Detect which cell encompasses the target text, then output its [X, Y] center coordinate. 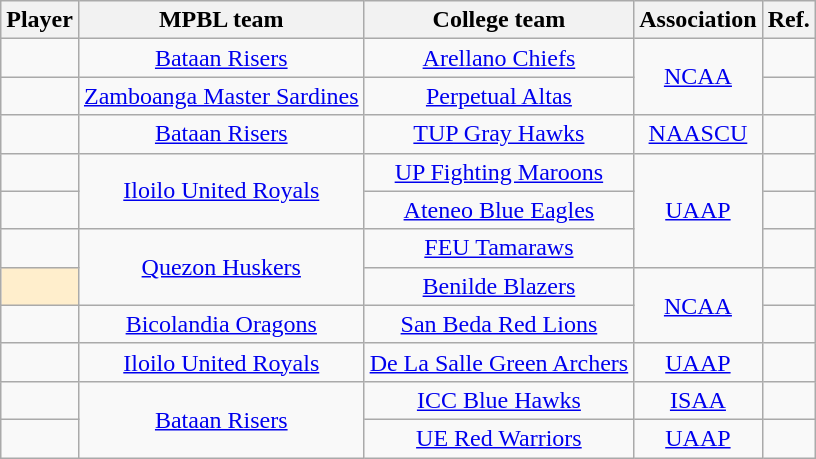
Ateneo Blue Eagles [499, 210]
Zamboanga Master Sardines [221, 96]
College team [499, 20]
NAASCU [698, 134]
UE Red Warriors [499, 438]
Quezon Huskers [221, 267]
De La Salle Green Archers [499, 362]
FEU Tamaraws [499, 248]
Bicolandia Oragons [221, 324]
Benilde Blazers [499, 286]
Ref. [788, 20]
San Beda Red Lions [499, 324]
Association [698, 20]
Player [40, 20]
Arellano Chiefs [499, 58]
UP Fighting Maroons [499, 172]
MPBL team [221, 20]
Perpetual Altas [499, 96]
ICC Blue Hawks [499, 400]
TUP Gray Hawks [499, 134]
ISAA [698, 400]
